Determine the (x, y) coordinate at the center of the cell enclosing the given text.  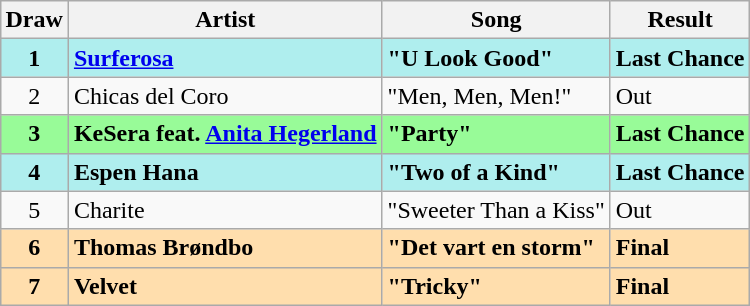
"Sweeter Than a Kiss" (496, 210)
"Two of a Kind" (496, 172)
Result (680, 20)
Charite (225, 210)
4 (34, 172)
"Det vart en storm" (496, 248)
7 (34, 286)
1 (34, 58)
"Men, Men, Men!" (496, 96)
Artist (225, 20)
Chicas del Coro (225, 96)
KeSera feat. Anita Hegerland (225, 134)
"U Look Good" (496, 58)
Thomas Brøndbo (225, 248)
Song (496, 20)
"Party" (496, 134)
Espen Hana (225, 172)
Draw (34, 20)
"Tricky" (496, 286)
6 (34, 248)
5 (34, 210)
Velvet (225, 286)
Surferosa (225, 58)
2 (34, 96)
3 (34, 134)
